Scan for the cell matching the given text and deliver its (X, Y) coordinate at center. 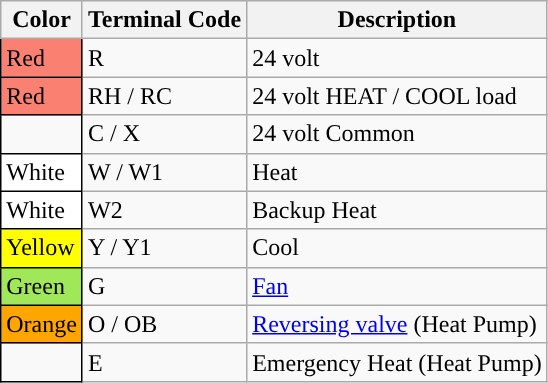
Emergency Heat (Heat Pump) (398, 362)
24 volt HEAT / COOL load (398, 96)
Color (42, 20)
Heat (398, 172)
Backup Heat (398, 210)
Cool (398, 248)
Yellow (42, 248)
Orange (42, 324)
R (164, 58)
RH / RC (164, 96)
24 volt Common (398, 134)
Fan (398, 286)
G (164, 286)
Reversing valve (Heat Pump) (398, 324)
O / OB (164, 324)
Green (42, 286)
W / W1 (164, 172)
Terminal Code (164, 20)
Y / Y1 (164, 248)
E (164, 362)
24 volt (398, 58)
W2 (164, 210)
C / X (164, 134)
Description (398, 20)
